Extract the (x, y) coordinate from the center of the cell holding the provided text.  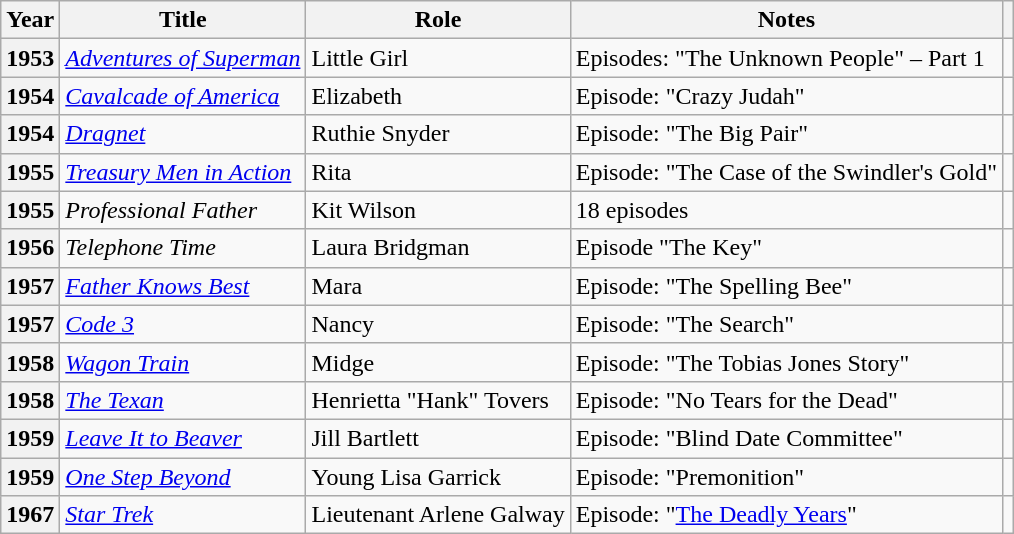
Henrietta "Hank" Tovers (438, 400)
Midge (438, 362)
Leave It to Beaver (183, 438)
Episode: "The Case of the Swindler's Gold" (786, 172)
Notes (786, 20)
Adventures of Superman (183, 58)
Ruthie Snyder (438, 134)
Mara (438, 286)
Star Trek (183, 515)
Little Girl (438, 58)
Code 3 (183, 324)
Role (438, 20)
Rita (438, 172)
Title (183, 20)
Episodes: "The Unknown People" – Part 1 (786, 58)
Wagon Train (183, 362)
Elizabeth (438, 96)
Laura Bridgman (438, 248)
Lieutenant Arlene Galway (438, 515)
Professional Father (183, 210)
Kit Wilson (438, 210)
Episode: "The Big Pair" (786, 134)
Cavalcade of America (183, 96)
Episode: "Premonition" (786, 477)
Episode: "The Deadly Years" (786, 515)
Father Knows Best (183, 286)
Treasury Men in Action (183, 172)
1956 (30, 248)
Episode: "The Tobias Jones Story" (786, 362)
Jill Bartlett (438, 438)
Nancy (438, 324)
Episode: "The Search" (786, 324)
1967 (30, 515)
Episode "The Key" (786, 248)
Episode: "Blind Date Committee" (786, 438)
1953 (30, 58)
One Step Beyond (183, 477)
The Texan (183, 400)
Year (30, 20)
18 episodes (786, 210)
Episode: "No Tears for the Dead" (786, 400)
Episode: "Crazy Judah" (786, 96)
Telephone Time (183, 248)
Dragnet (183, 134)
Episode: "The Spelling Bee" (786, 286)
Young Lisa Garrick (438, 477)
